Extract the [X, Y] coordinate from the center of the cell holding the provided text.  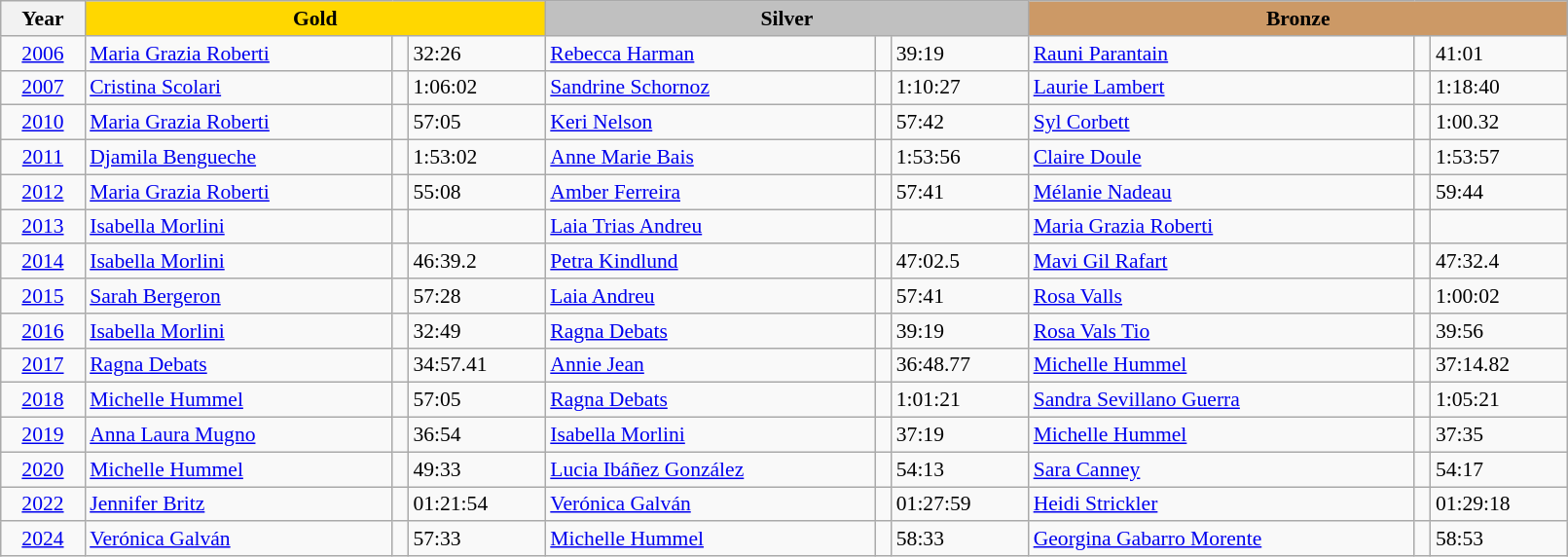
47:02.5 [960, 262]
2013 [43, 227]
57:42 [960, 123]
Heidi Strickler [1222, 504]
Jennifer Britz [238, 504]
Silver [786, 19]
37:14.82 [1499, 365]
37:19 [960, 435]
Rosa Valls [1222, 296]
1:53:57 [1499, 158]
Rebecca Harman [711, 54]
2007 [43, 88]
55:08 [477, 192]
1:53:02 [477, 158]
Petra Kindlund [711, 262]
34:57.41 [477, 365]
54:17 [1499, 469]
2016 [43, 331]
Mavi Gil Rafart [1222, 262]
2019 [43, 435]
01:29:18 [1499, 504]
32:26 [477, 54]
39:56 [1499, 331]
Laia Andreu [711, 296]
57:28 [477, 296]
36:54 [477, 435]
2017 [43, 365]
36:48.77 [960, 365]
Laia Trias Andreu [711, 227]
2015 [43, 296]
Sarah Bergeron [238, 296]
01:21:54 [477, 504]
2012 [43, 192]
2014 [43, 262]
2006 [43, 54]
2020 [43, 469]
47:32.4 [1499, 262]
2018 [43, 400]
2024 [43, 539]
37:35 [1499, 435]
32:49 [477, 331]
57:33 [477, 539]
1:06:02 [477, 88]
Claire Doule [1222, 158]
41:01 [1499, 54]
1:10:27 [960, 88]
Anne Marie Bais [711, 158]
Annie Jean [711, 365]
1:00.32 [1499, 123]
Bronze [1298, 19]
59:44 [1499, 192]
Rauni Parantain [1222, 54]
01:27:59 [960, 504]
Syl Corbett [1222, 123]
58:53 [1499, 539]
1:01:21 [960, 400]
Rosa Vals Tio [1222, 331]
Year [43, 19]
Sara Canney [1222, 469]
1:05:21 [1499, 400]
1:00:02 [1499, 296]
1:53:56 [960, 158]
2010 [43, 123]
2011 [43, 158]
Djamila Bengueche [238, 158]
Laurie Lambert [1222, 88]
1:18:40 [1499, 88]
49:33 [477, 469]
58:33 [960, 539]
Georgina Gabarro Morente [1222, 539]
Amber Ferreira [711, 192]
Keri Nelson [711, 123]
Mélanie Nadeau [1222, 192]
Lucia Ibáñez González [711, 469]
Sandra Sevillano Guerra [1222, 400]
Gold [315, 19]
46:39.2 [477, 262]
2022 [43, 504]
Sandrine Schornoz [711, 88]
Cristina Scolari [238, 88]
54:13 [960, 469]
Anna Laura Mugno [238, 435]
